Find where the given text appears and provide that cell's center as (x, y) coordinate. 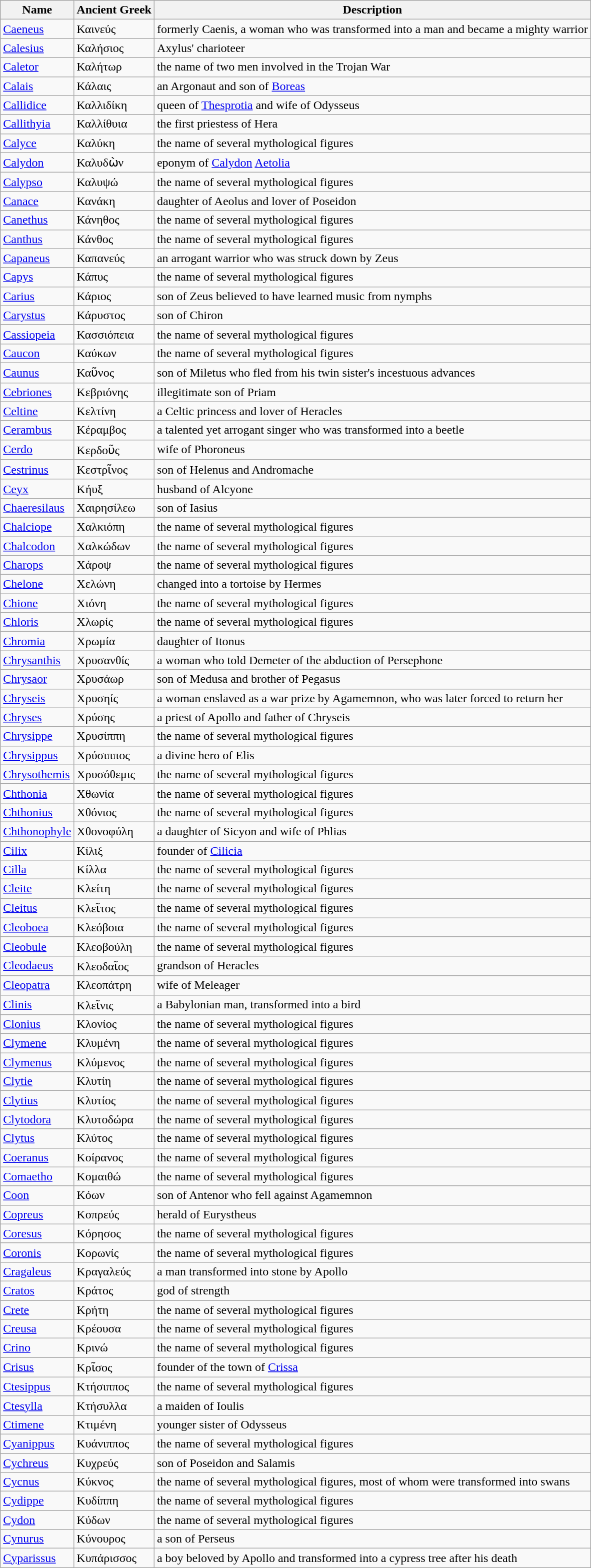
Κλεόβοια (114, 927)
eponym of Calydon Aetolia (372, 163)
Κάνθος (114, 239)
Ctesylla (37, 1405)
Cyanippus (37, 1443)
god of strength (372, 1290)
Cerambus (37, 430)
Κασσιόπεια (114, 334)
Χθόνιος (114, 812)
Chloris (37, 622)
Chaeresilaus (37, 508)
Chromia (37, 641)
Clinis (37, 1005)
Κοπρεύς (114, 1214)
Creusa (37, 1329)
Callidice (37, 105)
Chrysothemis (37, 774)
Κερδοῦς (114, 450)
Χρυσάωρ (114, 679)
a boy beloved by Apollo and transformed into a cypress tree after his death (372, 1558)
the name of several mythological figures, most of whom were transformed into swans (372, 1482)
Carystus (37, 315)
Κίλιξ (114, 851)
Ctimene (37, 1424)
Κλεοβούλη (114, 946)
illegitimate son of Priam (372, 392)
an arrogant warrior who was struck down by Zeus (372, 258)
Clonius (37, 1024)
Κτήσιππος (114, 1386)
Cassiopeia (37, 334)
Chthonia (37, 793)
Κάλαις (114, 86)
founder of the town of Crissa (372, 1367)
Κλεῖνις (114, 1005)
Κυπάρισσος (114, 1558)
a man transformed into stone by Apollo (372, 1271)
Χρύσιππος (114, 755)
Κρήτη (114, 1310)
Cychreus (37, 1463)
Κεστρῖνος (114, 470)
Caucon (37, 353)
daughter of Aeolus and lover of Poseidon (372, 201)
a son of Perseus (372, 1539)
Cilla (37, 870)
Cilix (37, 851)
a priest of Apollo and father of Chryseis (372, 717)
Name (37, 10)
queen of Thesprotia and wife of Odysseus (372, 105)
Κόων (114, 1195)
a Celtic princess and lover of Heracles (372, 411)
Cragaleus (37, 1271)
Καλλιδίκη (114, 105)
son of Zeus believed to have learned music from nymphs (372, 296)
Κλύτος (114, 1138)
Caunus (37, 373)
Canethus (37, 220)
Κλείτη (114, 889)
Χαλκιόπη (114, 527)
Chryseis (37, 698)
Capys (37, 277)
Καλυδὼν (114, 163)
wife of Meleager (372, 985)
son of Miletus who fled from his twin sister's incestuous advances (372, 373)
Καῦνος (114, 373)
husband of Alcyone (372, 489)
a divine hero of Elis (372, 755)
formerly Caenis, a woman who was transformed into a man and became a mighty warrior (372, 29)
a woman enslaved as a war prize by Agamemnon, who was later forced to return her (372, 698)
Κλυμένη (114, 1043)
Charops (37, 565)
Cleite (37, 889)
Calyce (37, 143)
Cleodaeus (37, 966)
Κλεῖτος (114, 908)
Chrysanthis (37, 660)
Cydippe (37, 1501)
daughter of Itonus (372, 641)
Comaetho (37, 1176)
Καλυψώ (114, 182)
Chelone (37, 584)
Χλωρίς (114, 622)
Κάνηθος (114, 220)
Χρυσανθίς (114, 660)
Chthonius (37, 812)
Κάπυς (114, 277)
Κτιμένη (114, 1424)
Χθωνία (114, 793)
Χθονοφύλη (114, 831)
Cleoboea (37, 927)
Coronis (37, 1252)
Κήυξ (114, 489)
Chryses (37, 717)
Κύκνος (114, 1482)
Cleopatra (37, 985)
Clytie (37, 1081)
Crino (37, 1348)
Cebriones (37, 392)
herald of Eurystheus (372, 1214)
son of Antenor who fell against Agamemnon (372, 1195)
Κλυτίος (114, 1100)
Χρυσόθεμις (114, 774)
a Babylonian man, transformed into a bird (372, 1005)
Κέραμβος (114, 430)
Chalcodon (37, 546)
Coresus (37, 1233)
son of Chiron (372, 315)
an Argonaut and son of Boreas (372, 86)
Χρωμία (114, 641)
Canace (37, 201)
Cleobule (37, 946)
Κανάκη (114, 201)
Κύδων (114, 1520)
son of Medusa and brother of Pegasus (372, 679)
Callithyia (37, 124)
son of Helenus and Andromache (372, 470)
Χαιρησίλεω (114, 508)
Κίλλα (114, 870)
Κραγαλεύς (114, 1271)
Cynurus (37, 1539)
Calypso (37, 182)
Calydon (37, 163)
Χρύσης (114, 717)
Clytius (37, 1100)
Κυδίππη (114, 1501)
Clytodora (37, 1119)
grandson of Heracles (372, 966)
Κελτίνη (114, 411)
Caletor (37, 67)
Κυχρεύς (114, 1463)
a woman who told Demeter of the abduction of Persephone (372, 660)
Chrysippus (37, 755)
Χελώνη (114, 584)
Κτήσυλλα (114, 1405)
Κορωνίς (114, 1252)
Cydon (37, 1520)
Κλεοπάτρη (114, 985)
Κλεοδαῖος (114, 966)
Chthonophyle (37, 831)
Copreus (37, 1214)
Κρέουσα (114, 1329)
the name of two men involved in the Trojan War (372, 67)
Χαλκώδων (114, 546)
Κλυτοδώρα (114, 1119)
Chalciope (37, 527)
Coon (37, 1195)
Chrysippe (37, 736)
Κύνουρος (114, 1539)
younger sister of Odysseus (372, 1424)
Κοίρανος (114, 1157)
Cerdo (37, 450)
Χάροψ (114, 565)
a daughter of Sicyon and wife of Phlias (372, 831)
Κράτος (114, 1290)
son of Poseidon and Salamis (372, 1463)
Καινεύς (114, 29)
Celtine (37, 411)
founder of Cilicia (372, 851)
Κομαιθώ (114, 1176)
Χρυσηίς (114, 698)
Cycnus (37, 1482)
Ceyx (37, 489)
Clytus (37, 1138)
wife of Phoroneus (372, 450)
Chione (37, 603)
Καλύκη (114, 143)
Χιόνη (114, 603)
Chrysaor (37, 679)
Κλύμενος (114, 1062)
Καλλίθυια (114, 124)
Calesius (37, 48)
Χρυσίππη (114, 736)
Coeranus (37, 1157)
changed into a tortoise by Hermes (372, 584)
Καύκων (114, 353)
Καλήτωρ (114, 67)
Crisus (37, 1367)
Καλήσιος (114, 48)
Ctesippus (37, 1386)
son of Iasius (372, 508)
Κυάνιππος (114, 1443)
Κάριος (114, 296)
Κεβριόνης (114, 392)
Clymene (37, 1043)
Κρινώ (114, 1348)
Κλονίος (114, 1024)
Cestrinus (37, 470)
Canthus (37, 239)
Crete (37, 1310)
Description (372, 10)
Ancient Greek (114, 10)
Carius (37, 296)
a maiden of Ioulis (372, 1405)
Capaneus (37, 258)
Κάρυστος (114, 315)
Cratos (37, 1290)
Clymenus (37, 1062)
Cleitus (37, 908)
Κόρησος (114, 1233)
Κρῖσος (114, 1367)
Caeneus (37, 29)
a talented yet arrogant singer who was transformed into a beetle (372, 430)
Κλυτίη (114, 1081)
Axylus' charioteer (372, 48)
Calais (37, 86)
Cyparissus (37, 1558)
the first priestess of Hera (372, 124)
Καπανεύς (114, 258)
